Capture the cell that displays the provided text and extract its [x, y] central coordinate. 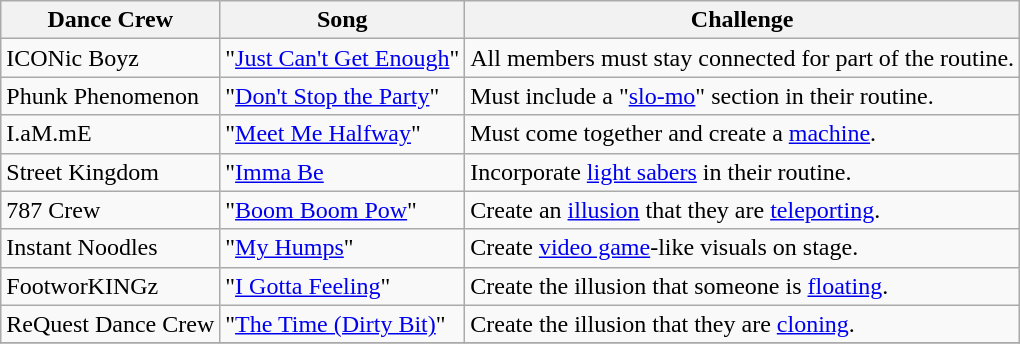
I.aM.mE [110, 134]
Incorporate light sabers in their routine. [742, 172]
Must include a "slo-mo" section in their routine. [742, 96]
Instant Noodles [110, 248]
Song [342, 20]
All members must stay connected for part of the routine. [742, 58]
ReQuest Dance Crew [110, 324]
Dance Crew [110, 20]
Create an illusion that they are teleporting. [742, 210]
"The Time (Dirty Bit)" [342, 324]
787 Crew [110, 210]
"I Gotta Feeling" [342, 286]
Challenge [742, 20]
Phunk Phenomenon [110, 96]
Create the illusion that someone is floating. [742, 286]
Must come together and create a machine. [742, 134]
Create the illusion that they are cloning. [742, 324]
"Meet Me Halfway" [342, 134]
Create video game-like visuals on stage. [742, 248]
"Boom Boom Pow" [342, 210]
"Don't Stop the Party" [342, 96]
Street Kingdom [110, 172]
"Just Can't Get Enough" [342, 58]
ICONic Boyz [110, 58]
FootworKINGz [110, 286]
"Imma Be [342, 172]
"My Humps" [342, 248]
